Determine the [x, y] coordinate at the center of the cell enclosing the given text.  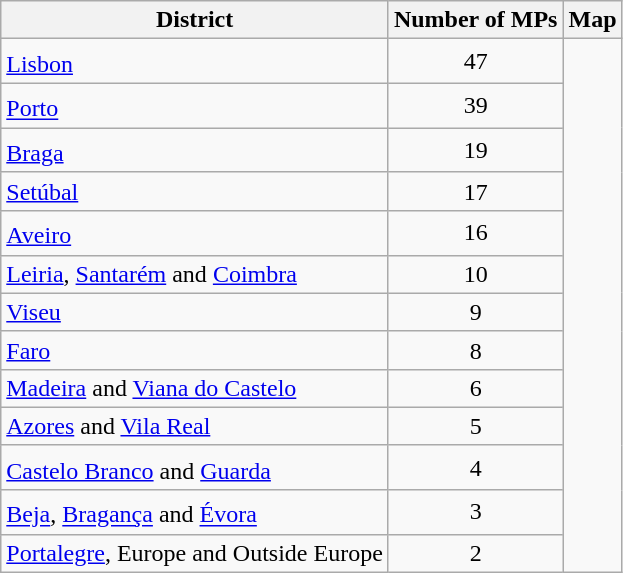
District [195, 20]
2 [476, 554]
Beja, Bragança and Évora [195, 512]
Leiria, Santarém and Coimbra [195, 274]
Braga [195, 150]
19 [476, 150]
17 [476, 191]
5 [476, 426]
10 [476, 274]
47 [476, 62]
4 [476, 468]
Aveiro [195, 234]
Lisbon [195, 62]
Madeira and Viana do Castelo [195, 388]
Setúbal [195, 191]
Number of MPs [476, 20]
6 [476, 388]
9 [476, 312]
39 [476, 106]
Portalegre, Europe and Outside Europe [195, 554]
3 [476, 512]
Viseu [195, 312]
Castelo Branco and Guarda [195, 468]
Map [592, 20]
Faro [195, 350]
16 [476, 234]
8 [476, 350]
Porto [195, 106]
Azores and Vila Real [195, 426]
